Identify which cell holds the provided text, then report its [X, Y] central coordinate. 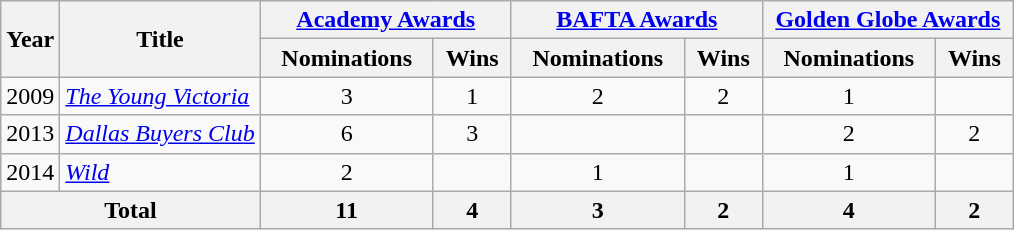
2009 [30, 96]
Wild [160, 172]
Title [160, 39]
2013 [30, 134]
6 [346, 134]
Year [30, 39]
Total [130, 210]
Dallas Buyers Club [160, 134]
Academy Awards [386, 20]
BAFTA Awards [636, 20]
11 [346, 210]
2014 [30, 172]
Golden Globe Awards [888, 20]
The Young Victoria [160, 96]
